Locate the cell with the specified text and output its [X, Y] center coordinate. 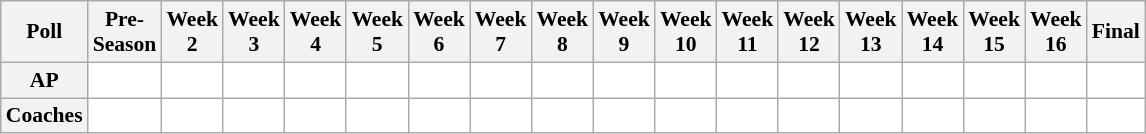
Week7 [501, 32]
Week11 [748, 32]
Final [1116, 32]
Pre-Season [125, 32]
Week5 [377, 32]
Week10 [686, 32]
Week16 [1056, 32]
AP [44, 80]
Week14 [933, 32]
Week3 [254, 32]
Week12 [809, 32]
Week13 [871, 32]
Week6 [439, 32]
Week4 [316, 32]
Poll [44, 32]
Week2 [192, 32]
Coaches [44, 116]
Week15 [994, 32]
Week9 [624, 32]
Week8 [562, 32]
